Search for the cell housing the specified text and yield its (x, y) center coordinate. 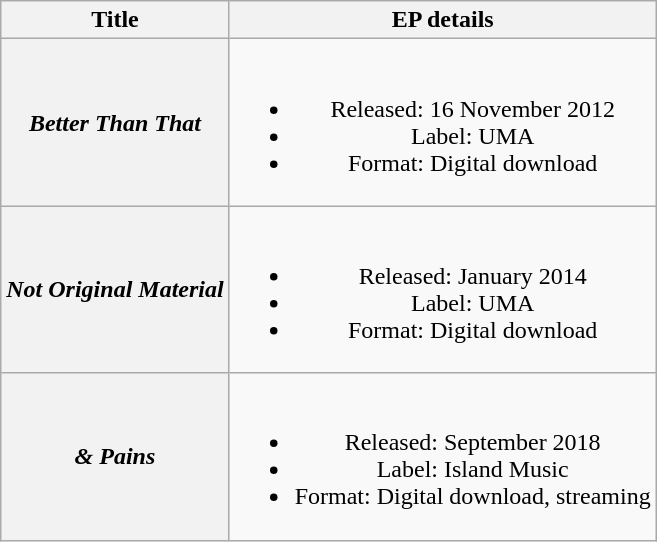
Released: 16 November 2012Label: UMAFormat: Digital download (442, 122)
Released: January 2014Label: UMAFormat: Digital download (442, 290)
& Pains (115, 456)
Title (115, 20)
Better Than That (115, 122)
Released: September 2018Label: Island MusicFormat: Digital download, streaming (442, 456)
Not Original Material (115, 290)
EP details (442, 20)
